Output the (X, Y) coordinate of the center of the cell containing the given text.  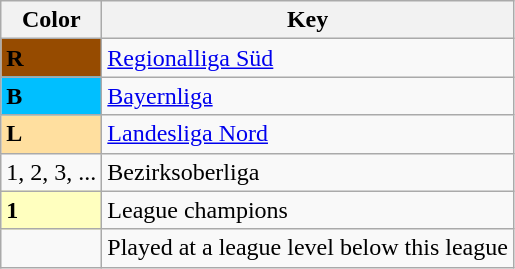
1 (52, 210)
L (52, 134)
Color (52, 20)
Bezirksoberliga (308, 172)
Key (308, 20)
1, 2, 3, ... (52, 172)
League champions (308, 210)
B (52, 96)
Bayernliga (308, 96)
Played at a league level below this league (308, 248)
R (52, 58)
Regionalliga Süd (308, 58)
Landesliga Nord (308, 134)
